Identify which cell holds the provided text, then report its [x, y] central coordinate. 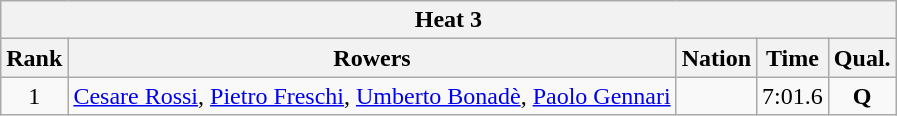
Rank [34, 58]
Nation [716, 58]
Q [862, 96]
1 [34, 96]
7:01.6 [793, 96]
Heat 3 [448, 20]
Rowers [372, 58]
Time [793, 58]
Cesare Rossi, Pietro Freschi, Umberto Bonadè, Paolo Gennari [372, 96]
Qual. [862, 58]
